Provide the [x, y] coordinate of the cell's center where the given text is located.  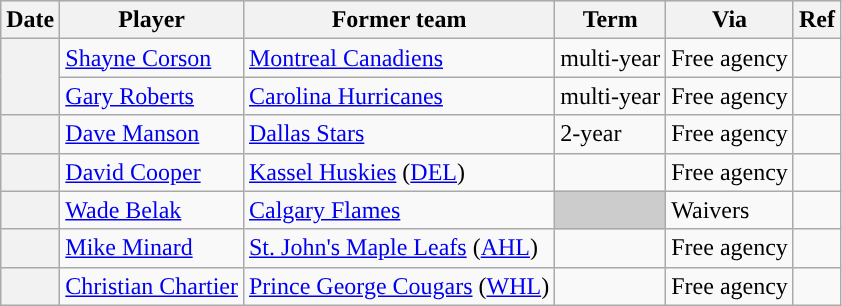
St. John's Maple Leafs (AHL) [398, 248]
Term [610, 20]
Carolina Hurricanes [398, 96]
Ref [816, 20]
Mike Minard [152, 248]
Player [152, 20]
Dave Manson [152, 134]
Calgary Flames [398, 210]
Wade Belak [152, 210]
Former team [398, 20]
Date [30, 20]
Christian Chartier [152, 286]
Dallas Stars [398, 134]
Kassel Huskies (DEL) [398, 172]
Waivers [730, 210]
Prince George Cougars (WHL) [398, 286]
David Cooper [152, 172]
Via [730, 20]
Montreal Canadiens [398, 58]
2-year [610, 134]
Gary Roberts [152, 96]
Shayne Corson [152, 58]
